Extract the (X, Y) coordinate from the center of the cell holding the provided text.  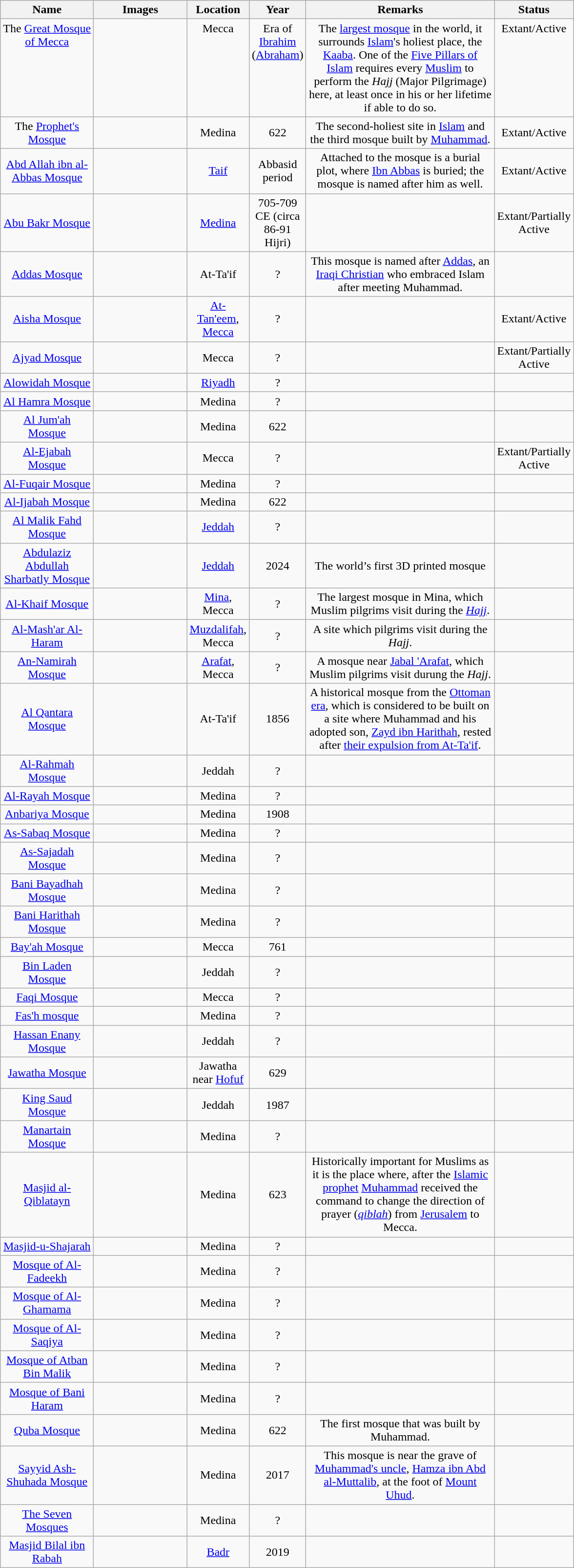
Sayyid Ash-Shuhada Mosque (47, 1475)
A mosque near Jabal 'Arafat, which Muslim pilgrims visit durung the Hajj. (400, 667)
2024 (278, 566)
Al-Rayah Mosque (47, 796)
Manartain Mosque (47, 1136)
Al-Rahmah Mosque (47, 771)
Hassan Enany Mosque (47, 1041)
Bani Bayadhah Mosque (47, 890)
Mosque of Bani Haram (47, 1398)
Al Hamra Mosque (47, 401)
This mosque is near the grave of Muhammad's uncle, Hamza ibn Abd al-Muttalib, at the foot of Mount Uhud. (400, 1475)
Al-Ejabah Mosque (47, 458)
Name (47, 10)
Arafat, Mecca (218, 667)
Alowidah Mosque (47, 382)
The Great Mosque of Mecca (47, 68)
Taif (218, 171)
Addas Mosque (47, 274)
The world’s first 3D printed mosque (400, 566)
Mosque of Al-Ghamama (47, 1303)
Masjid Bilal ibn Rabah (47, 1552)
Attached to the mosque is a burial plot, where Ibn Abbas is buried; the mosque is named after him as well. (400, 171)
The largest mosque in Mina, which Muslim pilgrims visit during the Hajj. (400, 604)
Quba Mosque (47, 1430)
Mosque of Atban Bin Malik (47, 1367)
Abu Bakr Mosque (47, 223)
At-Tan'eem, Mecca (218, 319)
The first mosque that was built by Muhammad. (400, 1430)
1856 (278, 719)
Year (278, 10)
As-Sajadah Mosque (47, 858)
Masjid-u-Shajarah (47, 1246)
Images (141, 10)
King Saud Mosque (47, 1105)
Al-Khaif Mosque (47, 604)
Abd Allah ibn al-Abbas Mosque (47, 171)
Al-Mash'ar Al-Haram (47, 636)
The second-holiest site in Islam and the third mosque built by Muhammad. (400, 133)
2017 (278, 1475)
As-Sabaq Mosque (47, 833)
Jawatha Mosque (47, 1073)
Fas'h mosque (47, 1016)
Al-Ijabah Mosque (47, 502)
Mosque of Al-Saqiya (47, 1335)
629 (278, 1073)
Muzdalifah, Mecca (218, 636)
Al-Fuqair Mosque (47, 483)
Era of Ibrahim (Abraham) (278, 68)
2019 (278, 1552)
Abdulaziz Abdullah Sharbatly Mosque (47, 566)
An-Namirah Mosque (47, 667)
Bay'ah Mosque (47, 947)
Mina, Mecca (218, 604)
1987 (278, 1105)
Aisha Mosque (47, 319)
Jawatha near Hofuf (218, 1073)
Ajyad Mosque (47, 358)
Bani Harithah Mosque (47, 921)
Faqi Mosque (47, 997)
This mosque is named after Addas, an Iraqi Christian who embraced Islam after meeting Muhammad. (400, 274)
Remarks (400, 10)
The Prophet's Mosque (47, 133)
Al Qantara Mosque (47, 719)
1908 (278, 814)
Riyadh (218, 382)
Al Jum'ah Mosque (47, 426)
Mosque of Al-Fadeekh (47, 1271)
Badr (218, 1552)
The Seven Mosques (47, 1520)
705-709 CE (circa 86-91 Hijri) (278, 223)
Location (218, 10)
A site which pilgrims visit during the Hajj. (400, 636)
Masjid al-Qiblatayn (47, 1195)
Abbasid period (278, 171)
Anbariya Mosque (47, 814)
761 (278, 947)
Status (534, 10)
623 (278, 1195)
Al Malik Fahd Mosque (47, 528)
Bin Laden Mosque (47, 972)
